For the text-containing cell, return its midpoint in (X, Y) coordinate format. 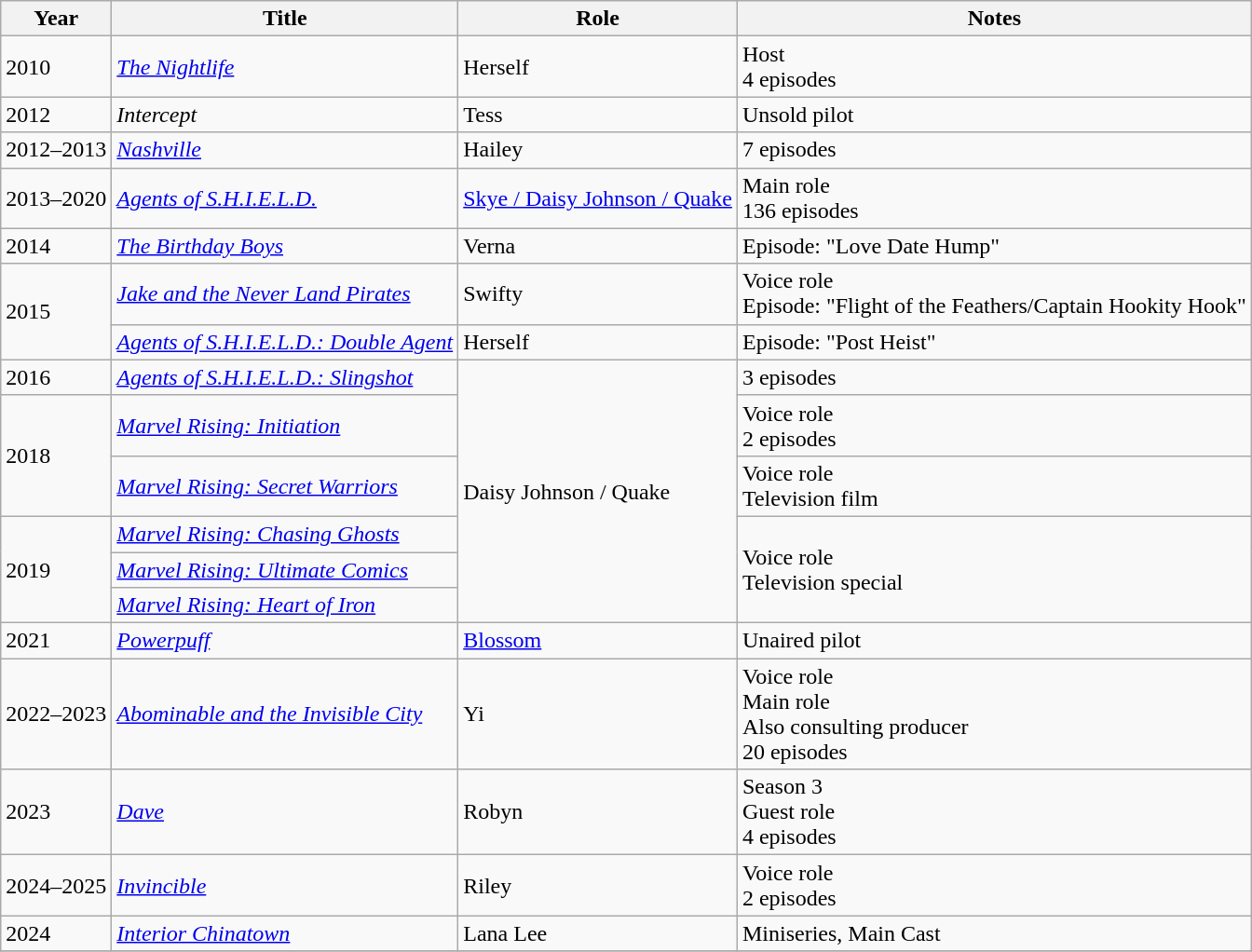
Marvel Rising: Chasing Ghosts (285, 534)
Hailey (598, 150)
Season 3Guest role4 episodes (994, 812)
Marvel Rising: Heart of Iron (285, 605)
Jake and the Never Land Pirates (285, 294)
Abominable and the Invisible City (285, 714)
Title (285, 19)
Intercept (285, 115)
2019 (56, 569)
Voice roleEpisode: "Flight of the Feathers/Captain Hookity Hook" (994, 294)
2018 (56, 456)
Unsold pilot (994, 115)
2022–2023 (56, 714)
Nashville (285, 150)
Agents of S.H.I.E.L.D.: Slingshot (285, 377)
2012 (56, 115)
2023 (56, 812)
Swifty (598, 294)
Host4 episodes (994, 67)
Skye / Daisy Johnson / Quake (598, 197)
Miniseries, Main Cast (994, 933)
Powerpuff (285, 641)
Blossom (598, 641)
Episode: "Post Heist" (994, 342)
Verna (598, 246)
Tess (598, 115)
Agents of S.H.I.E.L.D.: Double Agent (285, 342)
Voice roleTelevision film (994, 486)
2021 (56, 641)
Year (56, 19)
7 episodes (994, 150)
The Nightlife (285, 67)
Role (598, 19)
Robyn (598, 812)
2012–2013 (56, 150)
Voice roleMain roleAlso consulting producer20 episodes (994, 714)
Voice roleTelevision special (994, 569)
2016 (56, 377)
Interior Chinatown (285, 933)
Marvel Rising: Initiation (285, 425)
2013–2020 (56, 197)
Unaired pilot (994, 641)
Yi (598, 714)
2024 (56, 933)
3 episodes (994, 377)
Dave (285, 812)
Riley (598, 885)
The Birthday Boys (285, 246)
Main role136 episodes (994, 197)
Daisy Johnson / Quake (598, 491)
2024–2025 (56, 885)
Marvel Rising: Secret Warriors (285, 486)
Notes (994, 19)
Invincible (285, 885)
Lana Lee (598, 933)
2014 (56, 246)
2015 (56, 311)
Marvel Rising: Ultimate Comics (285, 569)
Episode: "Love Date Hump" (994, 246)
2010 (56, 67)
Agents of S.H.I.E.L.D. (285, 197)
